From the cell containing the given text, extract its center point as [x, y] coordinate. 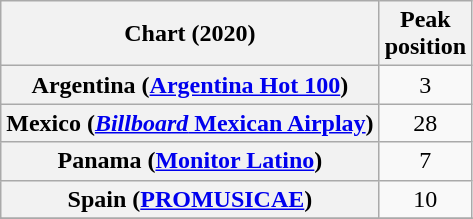
3 [425, 85]
10 [425, 199]
7 [425, 161]
Panama (Monitor Latino) [190, 161]
Argentina (Argentina Hot 100) [190, 85]
Mexico (Billboard Mexican Airplay) [190, 123]
28 [425, 123]
Spain (PROMUSICAE) [190, 199]
Chart (2020) [190, 34]
Peakposition [425, 34]
